Search for the cell housing the specified text and yield its (X, Y) center coordinate. 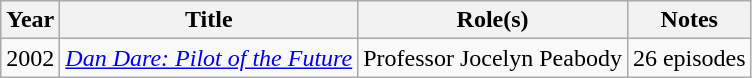
Title (209, 20)
Professor Jocelyn Peabody (493, 58)
2002 (30, 58)
Role(s) (493, 20)
26 episodes (689, 58)
Year (30, 20)
Notes (689, 20)
Dan Dare: Pilot of the Future (209, 58)
